Find where the given text appears and provide that cell's center as [x, y] coordinate. 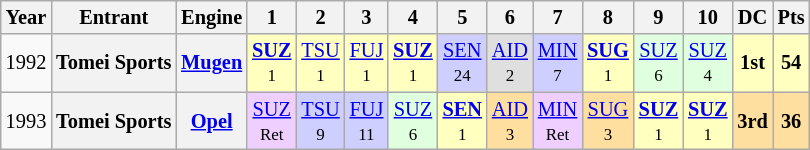
10 [708, 17]
7 [558, 17]
SUZ4 [708, 63]
DC [752, 17]
Mugen [212, 63]
MIN7 [558, 63]
54 [792, 63]
5 [462, 17]
4 [412, 17]
FUJ1 [367, 63]
Entrant [114, 17]
Year [26, 17]
1st [752, 63]
6 [510, 17]
AID2 [510, 63]
Pts [792, 17]
1992 [26, 63]
36 [792, 121]
9 [658, 17]
8 [608, 17]
1 [272, 17]
Opel [212, 121]
TSU9 [320, 121]
MINRet [558, 121]
FUJ11 [367, 121]
AID3 [510, 121]
3 [367, 17]
3rd [752, 121]
SUG1 [608, 63]
SEN1 [462, 121]
TSU1 [320, 63]
SUZRet [272, 121]
2 [320, 17]
SEN24 [462, 63]
1993 [26, 121]
Engine [212, 17]
SUG3 [608, 121]
